Search for the cell housing the specified text and yield its (x, y) center coordinate. 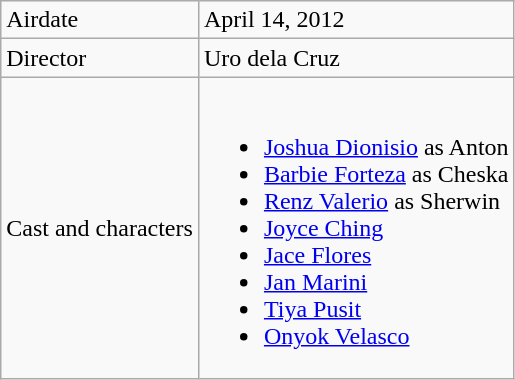
April 14, 2012 (356, 20)
Director (100, 58)
Joshua Dionisio as AntonBarbie Forteza as CheskaRenz Valerio as SherwinJoyce ChingJace FloresJan MariniTiya PusitOnyok Velasco (356, 228)
Cast and characters (100, 228)
Uro dela Cruz (356, 58)
Airdate (100, 20)
